Locate the cell with the specified text and output its [X, Y] center coordinate. 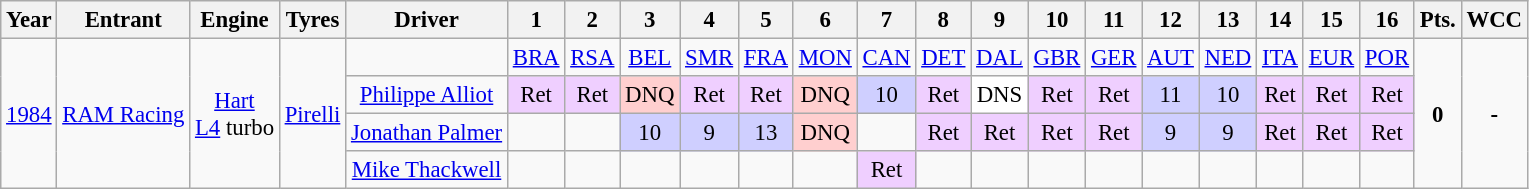
Tyres [312, 20]
15 [1331, 20]
5 [766, 20]
RSA [592, 58]
ITA [1280, 58]
1984 [29, 114]
Engine [235, 20]
Pts. [1438, 20]
POR [1388, 58]
8 [944, 20]
3 [650, 20]
- [1494, 114]
FRA [766, 58]
WCC [1494, 20]
GER [1114, 58]
DNS [1000, 95]
Jonathan Palmer [427, 133]
CAN [886, 58]
RAM Racing [124, 114]
Mike Thackwell [427, 170]
DAL [1000, 58]
MON [825, 58]
BRA [536, 58]
SMR [710, 58]
2 [592, 20]
7 [886, 20]
1 [536, 20]
HartL4 turbo [235, 114]
12 [1170, 20]
DET [944, 58]
14 [1280, 20]
AUT [1170, 58]
BEL [650, 58]
Pirelli [312, 114]
Entrant [124, 20]
GBR [1056, 58]
16 [1388, 20]
Driver [427, 20]
Year [29, 20]
Philippe Alliot [427, 95]
NED [1228, 58]
6 [825, 20]
4 [710, 20]
EUR [1331, 58]
0 [1438, 114]
